Scan for the cell matching the given text and deliver its (x, y) coordinate at center. 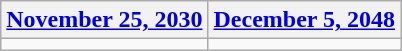
November 25, 2030 (104, 20)
December 5, 2048 (304, 20)
